Locate the cell with the specified text and output its [X, Y] center coordinate. 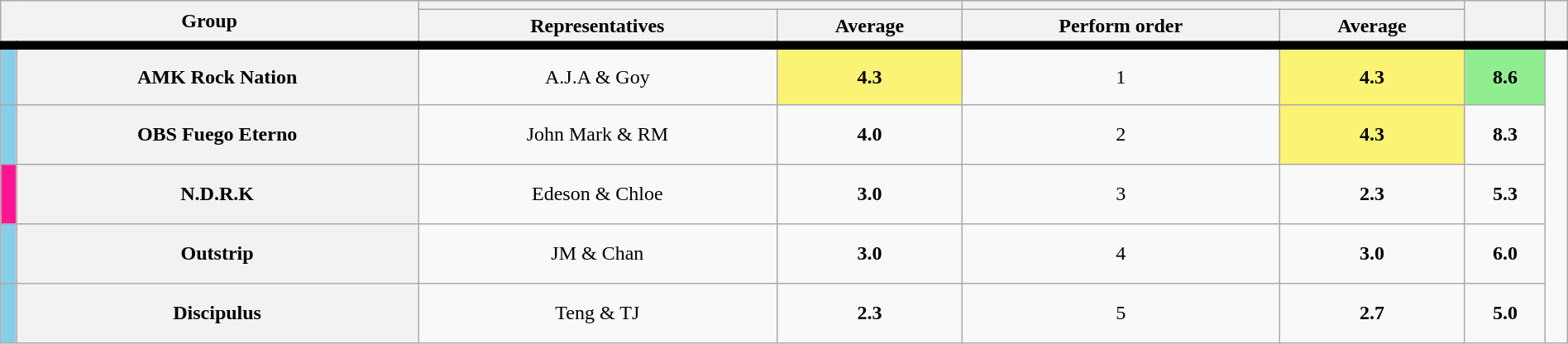
2 [1121, 134]
2.7 [1373, 313]
5.3 [1505, 193]
5 [1121, 313]
OBS Fuego Eterno [218, 134]
5.0 [1505, 313]
Edeson & Chloe [598, 193]
6.0 [1505, 253]
Perform order [1121, 28]
N.D.R.K [218, 193]
Teng & TJ [598, 313]
John Mark & RM [598, 134]
A.J.A & Goy [598, 74]
Group [210, 23]
Discipulus [218, 313]
8.6 [1505, 74]
3 [1121, 193]
AMK Rock Nation [218, 74]
1 [1121, 74]
4 [1121, 253]
4.0 [870, 134]
Outstrip [218, 253]
8.3 [1505, 134]
Representatives [598, 28]
JM & Chan [598, 253]
